Pinpoint the cell where the given text exists, returning its (X, Y) midpoint coordinate. 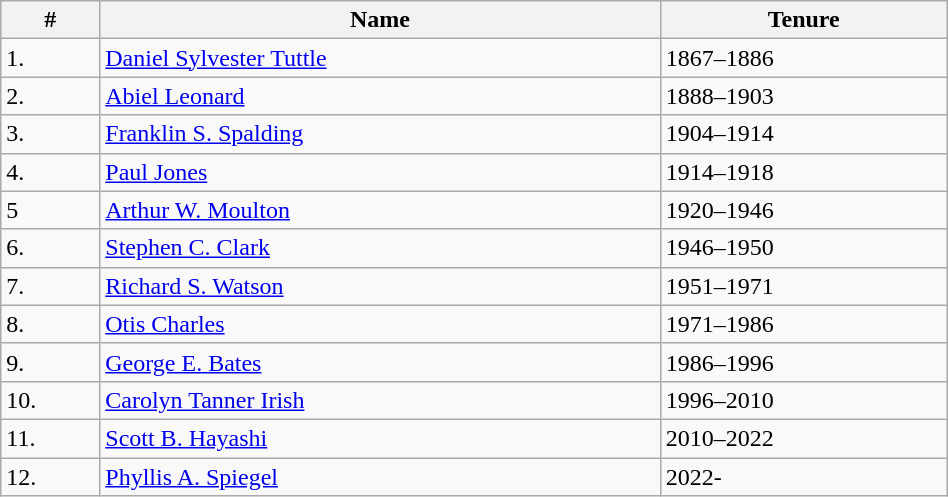
Tenure (804, 20)
Franklin S. Spalding (380, 134)
# (50, 20)
Stephen C. Clark (380, 248)
Scott B. Hayashi (380, 438)
1996–2010 (804, 400)
9. (50, 362)
1986–1996 (804, 362)
4. (50, 172)
Abiel Leonard (380, 96)
12. (50, 477)
1971–1986 (804, 324)
1946–1950 (804, 248)
3. (50, 134)
Phyllis A. Spiegel (380, 477)
1904–1914 (804, 134)
2022- (804, 477)
7. (50, 286)
1951–1971 (804, 286)
1867–1886 (804, 58)
2010–2022 (804, 438)
2. (50, 96)
6. (50, 248)
10. (50, 400)
11. (50, 438)
1920–1946 (804, 210)
Paul Jones (380, 172)
8. (50, 324)
George E. Bates (380, 362)
5 (50, 210)
1914–1918 (804, 172)
Richard S. Watson (380, 286)
Arthur W. Moulton (380, 210)
Carolyn Tanner Irish (380, 400)
Name (380, 20)
1. (50, 58)
1888–1903 (804, 96)
Otis Charles (380, 324)
Daniel Sylvester Tuttle (380, 58)
